From the cell containing the given text, extract its center point as (X, Y) coordinate. 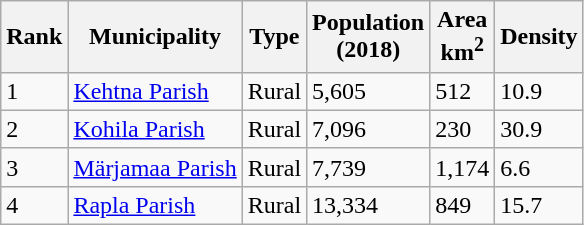
30.9 (539, 129)
1,174 (462, 167)
13,334 (368, 205)
1 (34, 91)
Rank (34, 37)
Population(2018) (368, 37)
4 (34, 205)
5,605 (368, 91)
10.9 (539, 91)
15.7 (539, 205)
Type (274, 37)
Kohila Parish (155, 129)
7,739 (368, 167)
512 (462, 91)
3 (34, 167)
Areakm2 (462, 37)
7,096 (368, 129)
230 (462, 129)
Municipality (155, 37)
Density (539, 37)
Märjamaa Parish (155, 167)
Rapla Parish (155, 205)
2 (34, 129)
6.6 (539, 167)
Kehtna Parish (155, 91)
849 (462, 205)
